For the text-containing cell, return its midpoint in (X, Y) coordinate format. 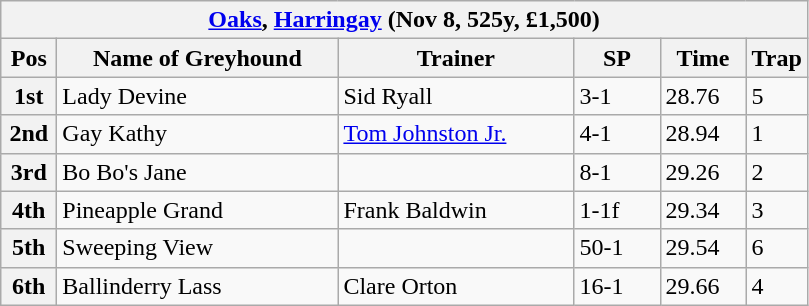
6th (29, 286)
Pineapple Grand (198, 210)
Time (703, 58)
50-1 (617, 248)
3rd (29, 172)
29.66 (703, 286)
Clare Orton (456, 286)
Lady Devine (198, 96)
Oaks, Harringay (Nov 8, 525y, £1,500) (404, 20)
29.34 (703, 210)
2 (776, 172)
Pos (29, 58)
2nd (29, 134)
3 (776, 210)
6 (776, 248)
SP (617, 58)
28.76 (703, 96)
Trainer (456, 58)
16-1 (617, 286)
29.26 (703, 172)
5th (29, 248)
8-1 (617, 172)
Bo Bo's Jane (198, 172)
5 (776, 96)
Frank Baldwin (456, 210)
28.94 (703, 134)
4 (776, 286)
1 (776, 134)
Tom Johnston Jr. (456, 134)
1st (29, 96)
3-1 (617, 96)
Sid Ryall (456, 96)
Name of Greyhound (198, 58)
1-1f (617, 210)
4th (29, 210)
Ballinderry Lass (198, 286)
Trap (776, 58)
4-1 (617, 134)
Gay Kathy (198, 134)
29.54 (703, 248)
Sweeping View (198, 248)
